Locate the cell with the specified text and output its (X, Y) center coordinate. 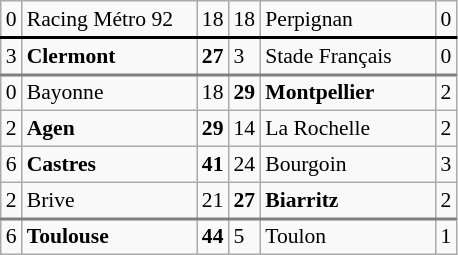
Perpignan (348, 19)
Castres (110, 165)
1 (446, 237)
Toulon (348, 237)
Bayonne (110, 93)
Bourgoin (348, 165)
Toulouse (110, 237)
24 (245, 165)
Agen (110, 129)
14 (245, 129)
5 (245, 237)
Brive (110, 200)
Stade Français (348, 56)
21 (213, 200)
44 (213, 237)
Biarritz (348, 200)
Racing Métro 92 (110, 19)
Clermont (110, 56)
Montpellier (348, 93)
41 (213, 165)
La Rochelle (348, 129)
